Identify which cell holds the provided text, then report its (X, Y) central coordinate. 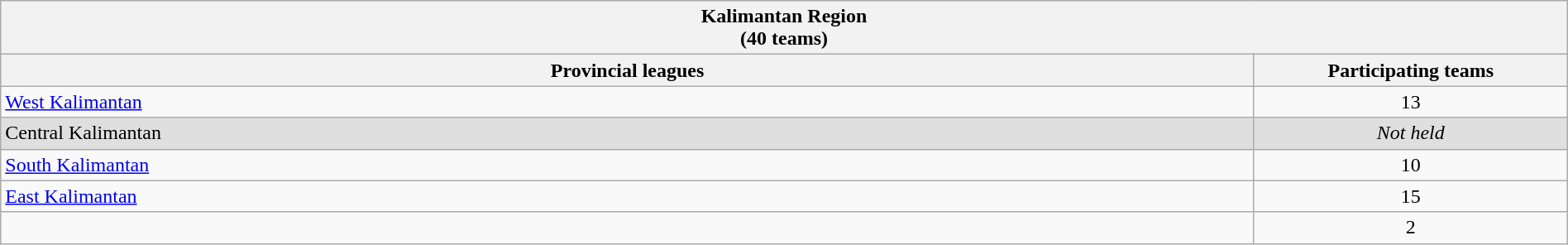
2 (1411, 228)
Kalimantan Region(40 teams) (784, 28)
Not held (1411, 133)
East Kalimantan (628, 196)
Central Kalimantan (628, 133)
10 (1411, 165)
West Kalimantan (628, 102)
15 (1411, 196)
Provincial leagues (628, 70)
Participating teams (1411, 70)
13 (1411, 102)
South Kalimantan (628, 165)
